Return [x, y] of the center of cell containing provided text 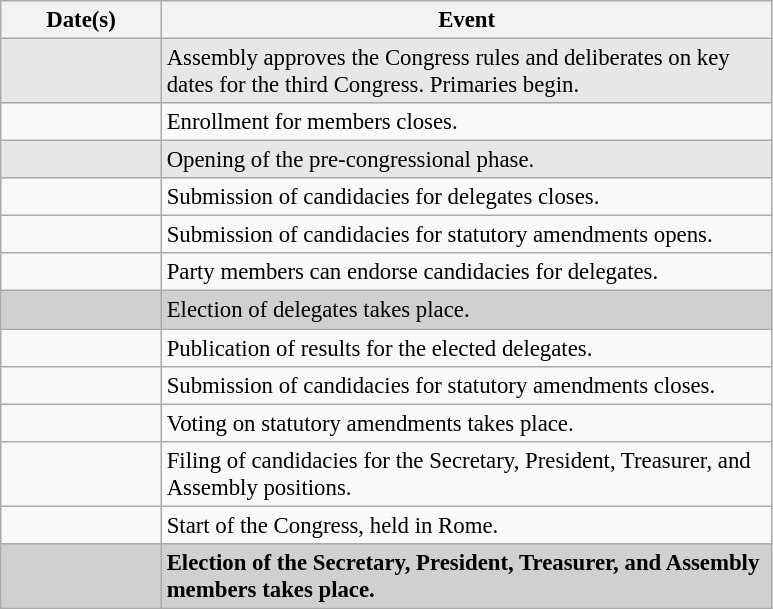
Date(s) [82, 20]
Publication of results for the elected delegates. [466, 348]
Election of delegates takes place. [466, 310]
Submission of candidacies for delegates closes. [466, 197]
Start of the Congress, held in Rome. [466, 525]
Submission of candidacies for statutory amendments closes. [466, 385]
Enrollment for members closes. [466, 122]
Event [466, 20]
Election of the Secretary, President, Treasurer, and Assembly members takes place. [466, 576]
Opening of the pre-congressional phase. [466, 160]
Party members can endorse candidacies for delegates. [466, 273]
Submission of candidacies for statutory amendments opens. [466, 235]
Filing of candidacies for the Secretary, President, Treasurer, and Assembly positions. [466, 474]
Assembly approves the Congress rules and deliberates on key dates for the third Congress. Primaries begin. [466, 72]
Voting on statutory amendments takes place. [466, 423]
